Find where the given text appears and provide that cell's center as (X, Y) coordinate. 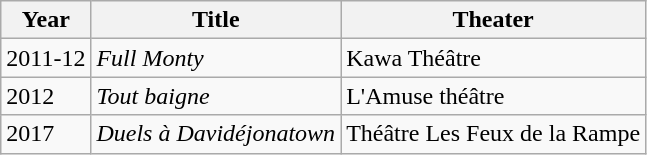
L'Amuse théâtre (494, 96)
2017 (46, 134)
Tout baigne (216, 96)
Title (216, 20)
Theater (494, 20)
2012 (46, 96)
Full Monty (216, 58)
Théâtre Les Feux de la Rampe (494, 134)
Duels à Davidéjonatown (216, 134)
Kawa Théâtre (494, 58)
Year (46, 20)
2011-12 (46, 58)
